Capture the cell that displays the provided text and extract its (X, Y) central coordinate. 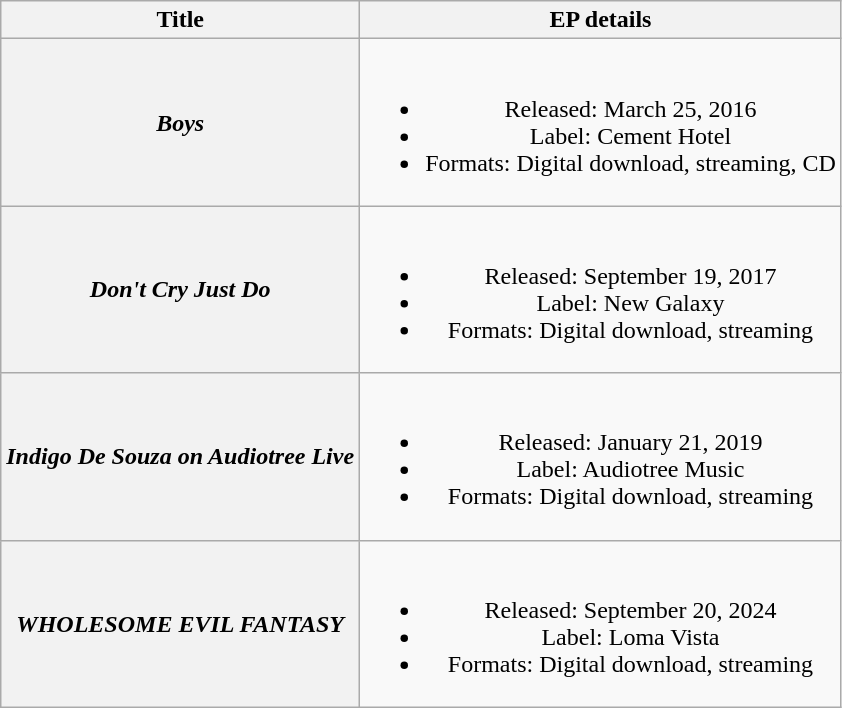
Released: September 19, 2017Label: New GalaxyFormats: Digital download, streaming (601, 290)
WHOLESOME EVIL FANTASY (180, 624)
Title (180, 20)
Released: January 21, 2019Label: Audiotree MusicFormats: Digital download, streaming (601, 456)
EP details (601, 20)
Indigo De Souza on Audiotree Live (180, 456)
Released: March 25, 2016Label: Cement HotelFormats: Digital download, streaming, CD (601, 122)
Released: September 20, 2024Label: Loma VistaFormats: Digital download, streaming (601, 624)
Don't Cry Just Do (180, 290)
Boys (180, 122)
